Pinpoint the cell where the given text exists, returning its [X, Y] midpoint coordinate. 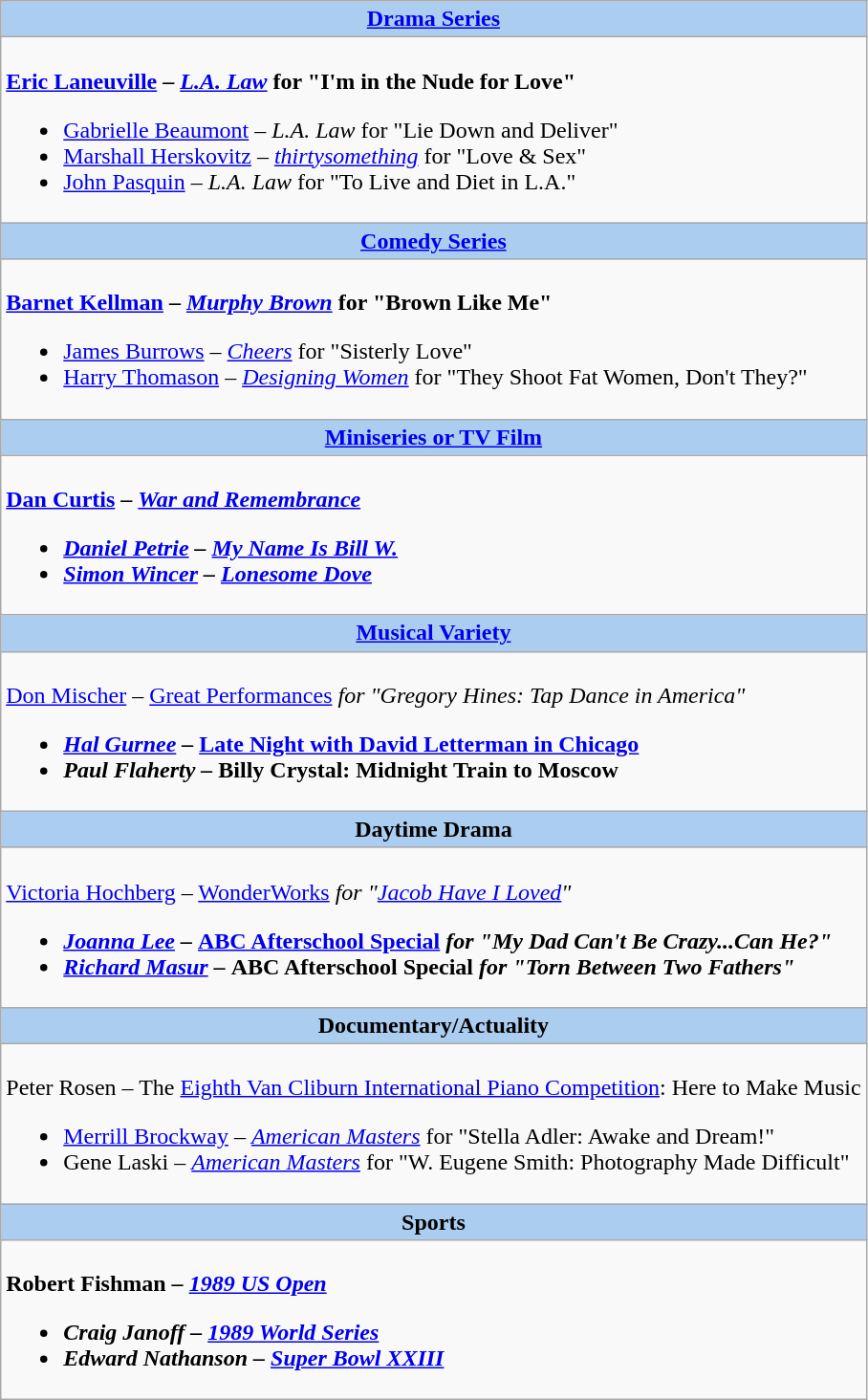
Robert Fishman – 1989 US OpenCraig Janoff – 1989 World SeriesEdward Nathanson – Super Bowl XXIII [434, 1320]
Sports [434, 1221]
Musical Variety [434, 633]
Documentary/Actuality [434, 1025]
Comedy Series [434, 241]
Miniseries or TV Film [434, 437]
Daytime Drama [434, 829]
Dan Curtis – War and RemembranceDaniel Petrie – My Name Is Bill W.Simon Wincer – Lonesome Dove [434, 536]
Drama Series [434, 19]
